For the text-containing cell, return its midpoint in [X, Y] coordinate format. 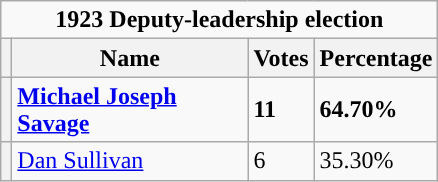
64.70% [376, 110]
Percentage [376, 58]
1923 Deputy-leadership election [220, 20]
35.30% [376, 161]
Dan Sullivan [130, 161]
Votes [281, 58]
Michael Joseph Savage [130, 110]
11 [281, 110]
Name [130, 58]
6 [281, 161]
